Scan for the cell matching the given text and deliver its [x, y] coordinate at center. 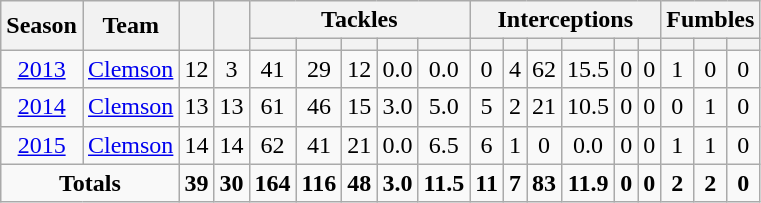
2013 [42, 69]
15 [360, 107]
5 [487, 107]
15.5 [588, 69]
Fumbles [710, 20]
2015 [42, 145]
Season [42, 26]
116 [319, 183]
46 [319, 107]
2014 [42, 107]
30 [232, 183]
29 [319, 69]
Totals [90, 183]
11 [487, 183]
39 [196, 183]
11.5 [444, 183]
Interceptions [566, 20]
61 [272, 107]
83 [544, 183]
Tackles [360, 20]
11.9 [588, 183]
Team [130, 26]
7 [514, 183]
6 [487, 145]
6.5 [444, 145]
10.5 [588, 107]
3 [232, 69]
4 [514, 69]
164 [272, 183]
48 [360, 183]
5.0 [444, 107]
